Determine the [x, y] coordinate at the center of the cell enclosing the given text.  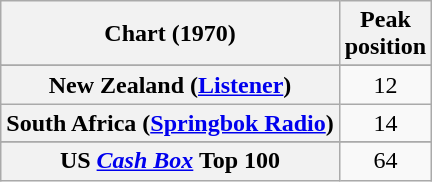
12 [385, 85]
Peakposition [385, 34]
US Cash Box Top 100 [170, 161]
South Africa (Springbok Radio) [170, 123]
Chart (1970) [170, 34]
14 [385, 123]
New Zealand (Listener) [170, 85]
64 [385, 161]
